From the cell containing the given text, extract its center point as (x, y) coordinate. 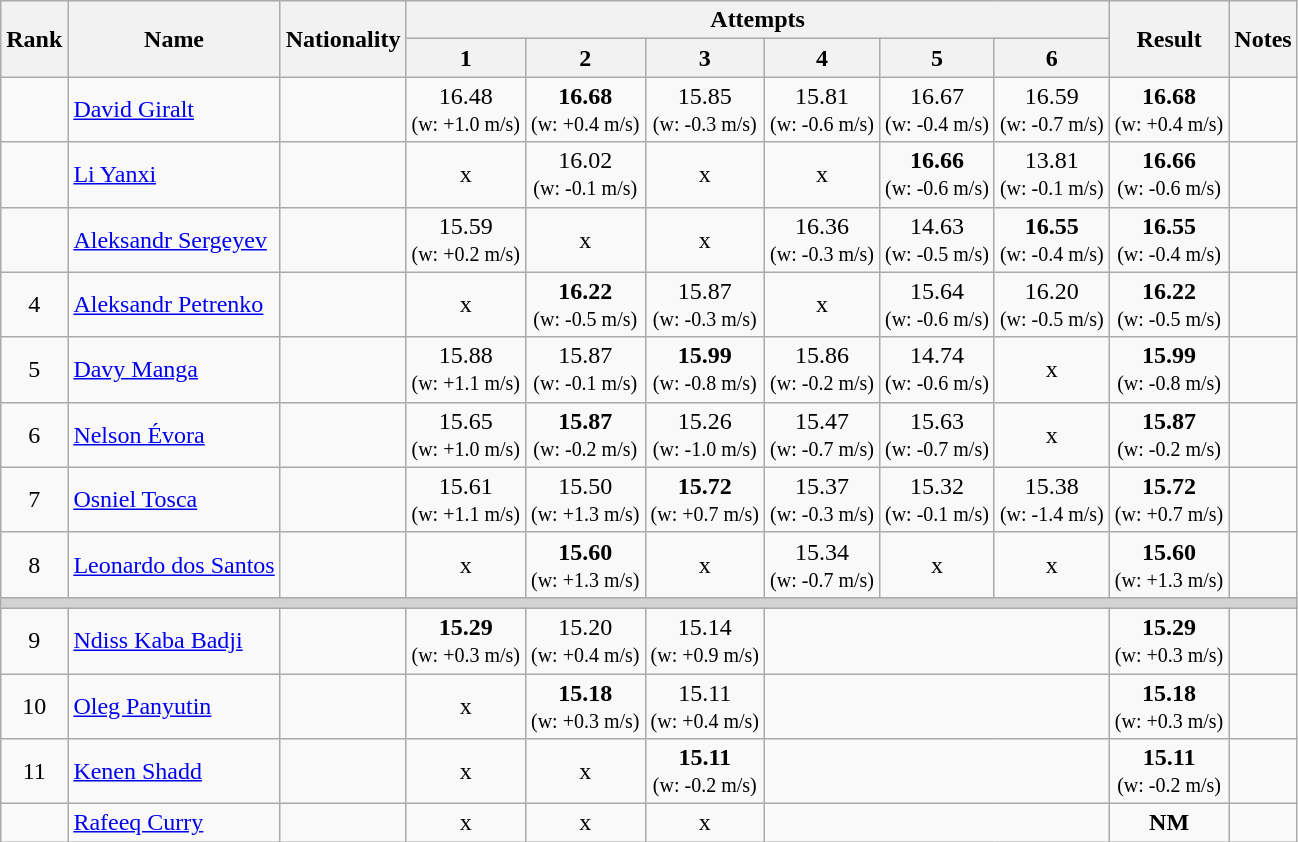
15.18(w: +0.3 m/s) (585, 706)
8 (34, 564)
Davy Manga (174, 370)
15.87(w: -0.2 m/s) (585, 434)
15.65(w: +1.0 m/s) (466, 434)
3 (705, 58)
15.47(w: -0.7 m/s) (822, 434)
16.68(w: +0.4 m/s) (585, 110)
15.32(w: -0.1 m/s) (936, 500)
Rank (34, 39)
15.64(w: -0.6 m/s) (936, 304)
15.14(w: +0.9 m/s) (705, 640)
7 (34, 500)
10 (34, 706)
16.36(w: -0.3 m/s) (822, 240)
15.38(w: -1.4 m/s) (1052, 500)
15.86(w: -0.2 m/s) (822, 370)
16.22 (w: -0.5 m/s) (1169, 304)
Aleksandr Sergeyev (174, 240)
15.88(w: +1.1 m/s) (466, 370)
NM (1169, 823)
15.99(w: -0.8 m/s) (705, 370)
15.87 (w: -0.2 m/s) (1169, 434)
15.11(w: -0.2 m/s) (705, 772)
13.81(w: -0.1 m/s) (1052, 174)
Kenen Shadd (174, 772)
15.59(w: +0.2 m/s) (466, 240)
2 (585, 58)
15.37(w: -0.3 m/s) (822, 500)
16.59(w: -0.7 m/s) (1052, 110)
15.63(w: -0.7 m/s) (936, 434)
Oleg Panyutin (174, 706)
15.26(w: -1.0 m/s) (705, 434)
Ndiss Kaba Badji (174, 640)
Leonardo dos Santos (174, 564)
15.81(w: -0.6 m/s) (822, 110)
16.48(w: +1.0 m/s) (466, 110)
16.55 (w: -0.4 m/s) (1169, 240)
15.11(w: +0.4 m/s) (705, 706)
15.29 (w: +0.3 m/s) (1169, 640)
15.72(w: +0.7 m/s) (705, 500)
16.68 (w: +0.4 m/s) (1169, 110)
15.72 (w: +0.7 m/s) (1169, 500)
Notes (1263, 39)
15.87(w: -0.1 m/s) (585, 370)
14.74(w: -0.6 m/s) (936, 370)
16.55(w: -0.4 m/s) (1052, 240)
16.67(w: -0.4 m/s) (936, 110)
Nationality (343, 39)
16.20(w: -0.5 m/s) (1052, 304)
Nelson Évora (174, 434)
15.99 (w: -0.8 m/s) (1169, 370)
16.02(w: -0.1 m/s) (585, 174)
15.29(w: +0.3 m/s) (466, 640)
15.18 (w: +0.3 m/s) (1169, 706)
15.34(w: -0.7 m/s) (822, 564)
1 (466, 58)
9 (34, 640)
Name (174, 39)
Osniel Tosca (174, 500)
14.63(w: -0.5 m/s) (936, 240)
16.66 (w: -0.6 m/s) (1169, 174)
15.20(w: +0.4 m/s) (585, 640)
Aleksandr Petrenko (174, 304)
Attempts (758, 20)
Rafeeq Curry (174, 823)
Result (1169, 39)
15.60(w: +1.3 m/s) (585, 564)
David Giralt (174, 110)
Li Yanxi (174, 174)
15.60 (w: +1.3 m/s) (1169, 564)
11 (34, 772)
15.11 (w: -0.2 m/s) (1169, 772)
15.50(w: +1.3 m/s) (585, 500)
16.66(w: -0.6 m/s) (936, 174)
15.87(w: -0.3 m/s) (705, 304)
15.85(w: -0.3 m/s) (705, 110)
16.22(w: -0.5 m/s) (585, 304)
15.61(w: +1.1 m/s) (466, 500)
